Output the (x, y) coordinate of the center of the cell containing the given text.  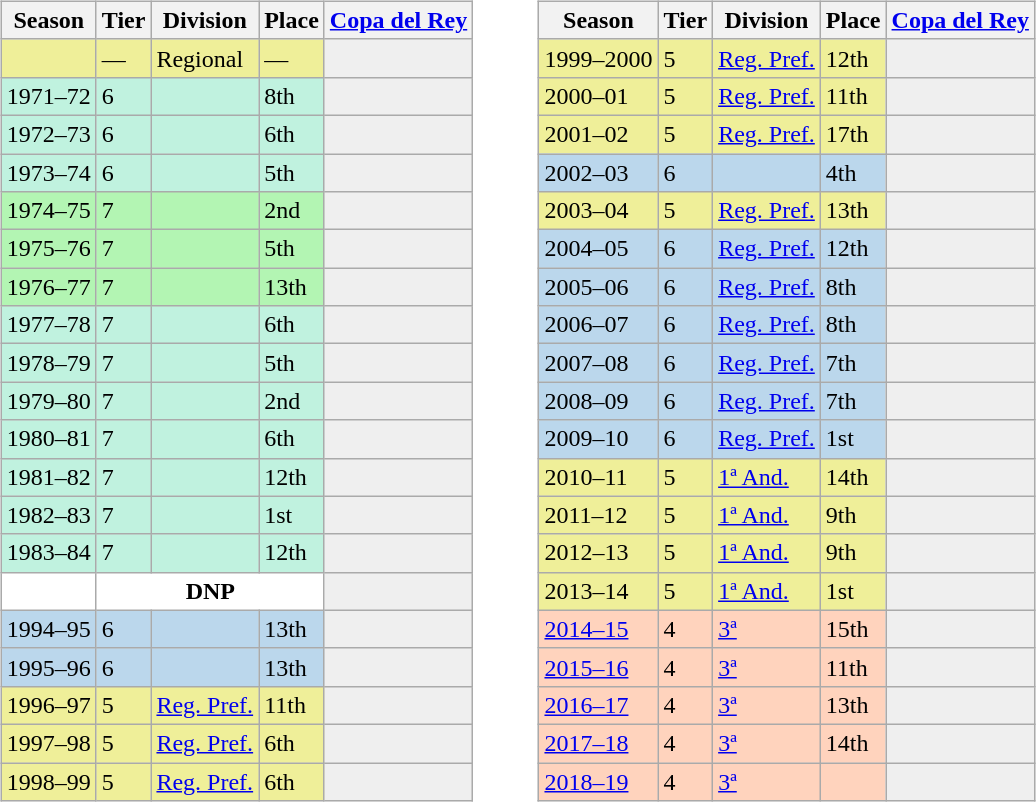
2007–08 (598, 363)
1983–84 (48, 553)
2008–09 (598, 401)
2004–05 (598, 249)
2006–07 (598, 325)
1982–83 (48, 515)
1976–77 (48, 287)
2016–17 (598, 705)
2013–14 (598, 591)
1999–2000 (598, 58)
2015–16 (598, 667)
1998–99 (48, 781)
2010–11 (598, 477)
1973–74 (48, 173)
1994–95 (48, 629)
17th (853, 134)
2001–02 (598, 134)
DNP (210, 591)
15th (853, 629)
2014–15 (598, 629)
4th (853, 173)
2000–01 (598, 96)
2018–19 (598, 781)
1996–97 (48, 705)
1978–79 (48, 363)
1974–75 (48, 211)
1971–72 (48, 96)
2009–10 (598, 439)
1997–98 (48, 743)
1972–73 (48, 134)
1981–82 (48, 477)
2005–06 (598, 287)
2003–04 (598, 211)
2012–13 (598, 553)
1975–76 (48, 249)
1980–81 (48, 439)
1995–96 (48, 667)
Regional (205, 58)
2017–18 (598, 743)
1977–78 (48, 325)
2011–12 (598, 515)
2002–03 (598, 173)
1979–80 (48, 401)
